Search for the cell housing the specified text and yield its (x, y) center coordinate. 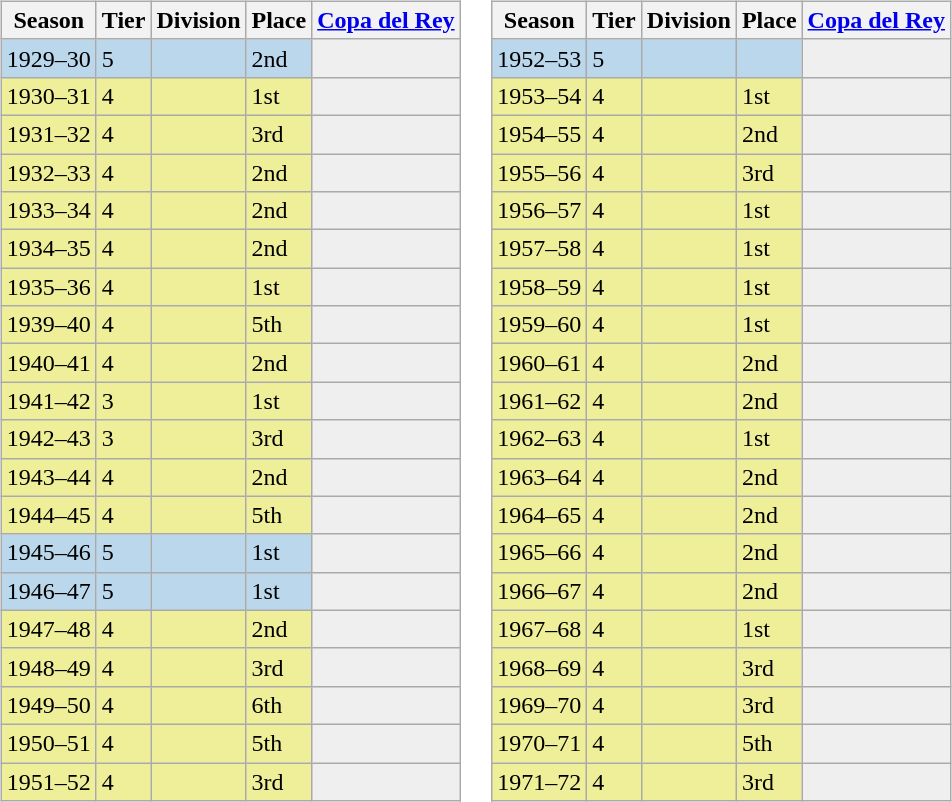
1950–51 (48, 743)
1952–53 (540, 58)
1971–72 (540, 781)
1953–54 (540, 96)
1964–65 (540, 515)
1934–35 (48, 249)
1957–58 (540, 249)
1947–48 (48, 629)
1960–61 (540, 363)
1965–66 (540, 553)
1959–60 (540, 325)
1940–41 (48, 363)
1943–44 (48, 477)
1962–63 (540, 439)
1932–33 (48, 173)
1963–64 (540, 477)
1954–55 (540, 134)
1935–36 (48, 287)
1958–59 (540, 287)
1949–50 (48, 705)
1970–71 (540, 743)
1941–42 (48, 401)
1969–70 (540, 705)
1956–57 (540, 211)
6th (279, 705)
1939–40 (48, 325)
1951–52 (48, 781)
1933–34 (48, 211)
1967–68 (540, 629)
1945–46 (48, 553)
1948–49 (48, 667)
1955–56 (540, 173)
1946–47 (48, 591)
1942–43 (48, 439)
1968–69 (540, 667)
1931–32 (48, 134)
1966–67 (540, 591)
1961–62 (540, 401)
1930–31 (48, 96)
1929–30 (48, 58)
1944–45 (48, 515)
